Find where the given text appears and provide that cell's center as [x, y] coordinate. 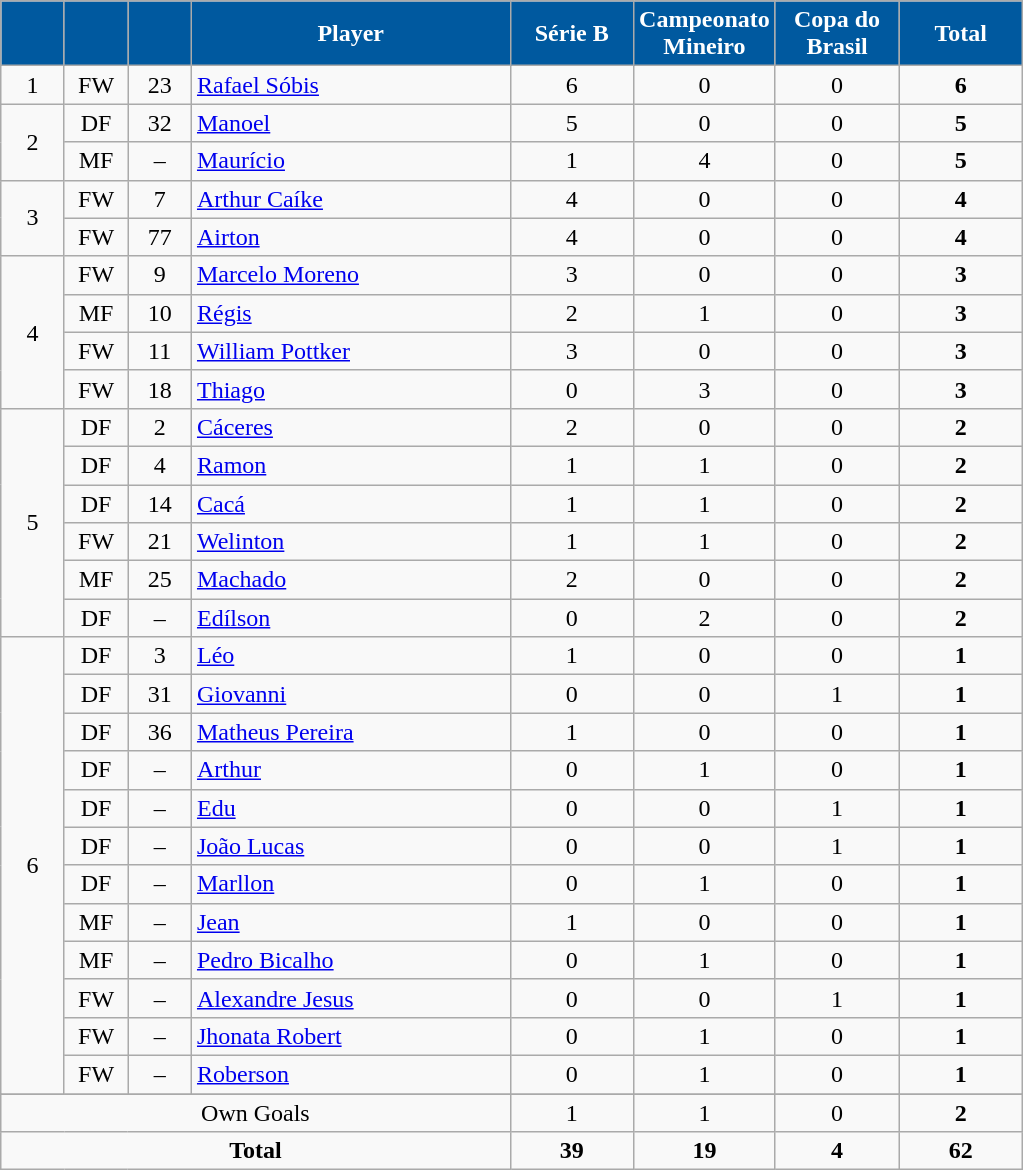
10 [160, 313]
39 [572, 1151]
Marllon [350, 884]
Campeonato Mineiro [705, 34]
14 [160, 503]
Pedro Bicalho [350, 960]
Arthur [350, 770]
Own Goals [256, 1113]
Léo [350, 656]
Copa do Brasil [837, 34]
Marcelo Moreno [350, 275]
19 [705, 1151]
Jhonata Robert [350, 1036]
77 [160, 237]
Régis [350, 313]
Ramon [350, 465]
Cáceres [350, 427]
Série B [572, 34]
11 [160, 351]
Matheus Pereira [350, 732]
Airton [350, 237]
Jean [350, 922]
23 [160, 85]
31 [160, 694]
Rafael Sóbis [350, 85]
Thiago [350, 389]
Manoel [350, 123]
18 [160, 389]
Arthur Caíke [350, 199]
Player [350, 34]
36 [160, 732]
Edílson [350, 618]
João Lucas [350, 846]
Roberson [350, 1074]
9 [160, 275]
Edu [350, 808]
Cacá [350, 503]
Alexandre Jesus [350, 998]
Giovanni [350, 694]
25 [160, 580]
William Pottker [350, 351]
Maurício [350, 161]
7 [160, 199]
Machado [350, 580]
62 [961, 1151]
32 [160, 123]
Welinton [350, 542]
21 [160, 542]
